Identify which cell holds the provided text, then report its (X, Y) central coordinate. 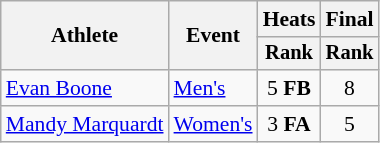
Final (349, 19)
5 (349, 124)
Athlete (85, 36)
Men's (214, 88)
Women's (214, 124)
Evan Boone (85, 88)
Event (214, 36)
Mandy Marquardt (85, 124)
Heats (290, 19)
8 (349, 88)
3 FA (290, 124)
5 FB (290, 88)
